Return the [X, Y] coordinate for the center point of the cell that contains the specified text.  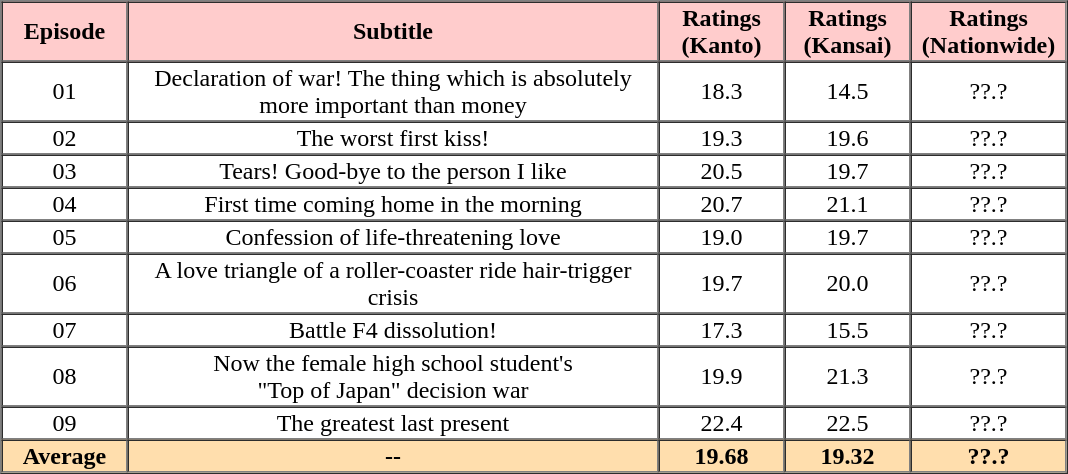
-- [394, 456]
01 [65, 92]
Episode [65, 32]
18.3 [721, 92]
19.3 [721, 138]
06 [65, 284]
19.32 [847, 456]
04 [65, 204]
20.0 [847, 284]
19.0 [721, 236]
Ratings (Kansai) [847, 32]
Ratings(Kanto) [721, 32]
Subtitle [394, 32]
Battle F4 dissolution! [394, 330]
A love triangle of a roller-coaster ride hair-trigger crisis [394, 284]
21.3 [847, 376]
19.68 [721, 456]
08 [65, 376]
Confession of life-threatening love [394, 236]
07 [65, 330]
The greatest last present [394, 422]
19.9 [721, 376]
22.4 [721, 422]
09 [65, 422]
03 [65, 170]
22.5 [847, 422]
Now the female high school student's"Top of Japan" decision war [394, 376]
19.6 [847, 138]
21.1 [847, 204]
Declaration of war! The thing which is absolutely more important than money [394, 92]
20.5 [721, 170]
Average [65, 456]
The worst first kiss! [394, 138]
15.5 [847, 330]
Tears! Good-bye to the person I like [394, 170]
First time coming home in the morning [394, 204]
17.3 [721, 330]
05 [65, 236]
20.7 [721, 204]
02 [65, 138]
14.5 [847, 92]
Ratings (Nationwide) [988, 32]
